Search for the cell housing the specified text and yield its (X, Y) center coordinate. 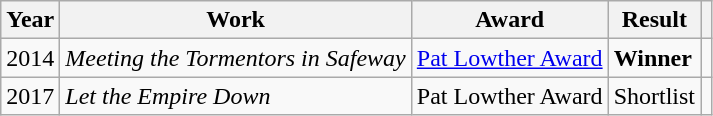
Winner (654, 58)
Meeting the Tormentors in Safeway (236, 58)
Year (30, 20)
2017 (30, 96)
Result (654, 20)
Let the Empire Down (236, 96)
Award (510, 20)
Shortlist (654, 96)
2014 (30, 58)
Work (236, 20)
